Find where the given text appears and provide that cell's center as (x, y) coordinate. 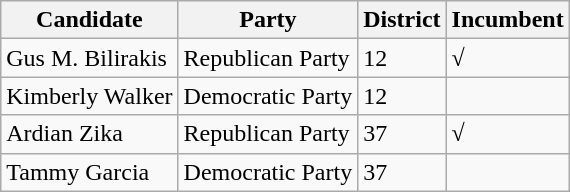
Party (268, 20)
Kimberly Walker (90, 96)
Ardian Zika (90, 134)
Incumbent (508, 20)
Tammy Garcia (90, 172)
District (402, 20)
Gus M. Bilirakis (90, 58)
Candidate (90, 20)
